For the text-containing cell, return its midpoint in (x, y) coordinate format. 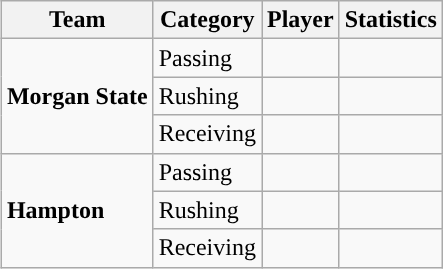
Statistics (390, 20)
Player (301, 20)
Hampton (77, 210)
Team (77, 20)
Category (207, 20)
Morgan State (77, 96)
